Provide the (X, Y) coordinate of the cell's center where the given text is located.  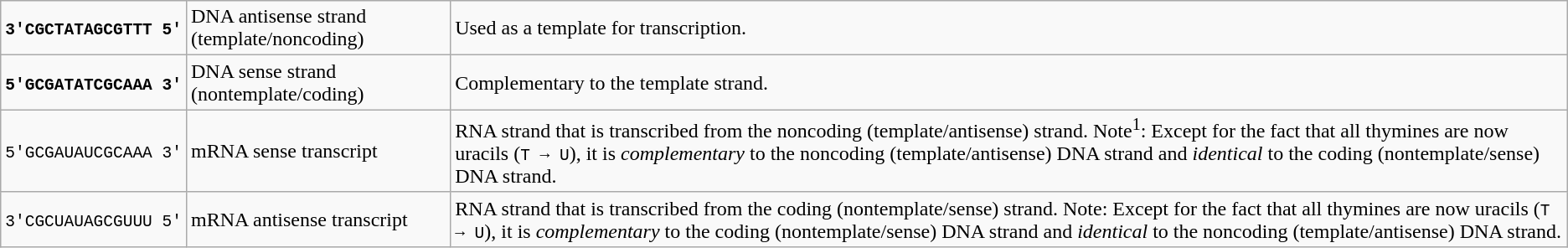
mRNA sense transcript (318, 151)
3′CGCUAUAGCGUUU 5′ (94, 220)
Used as a template for transcription. (1009, 28)
DNA antisense strand (template/noncoding) (318, 28)
5′GCGAUAUCGCAAA 3′ (94, 151)
mRNA antisense transcript (318, 220)
Complementary to the template strand. (1009, 82)
3′CGCTATAGCGTTT 5′ (94, 28)
DNA sense strand (nontemplate/coding) (318, 82)
5′GCGATATCGCAAA 3′ (94, 82)
